From the cell containing the given text, extract its center point as (X, Y) coordinate. 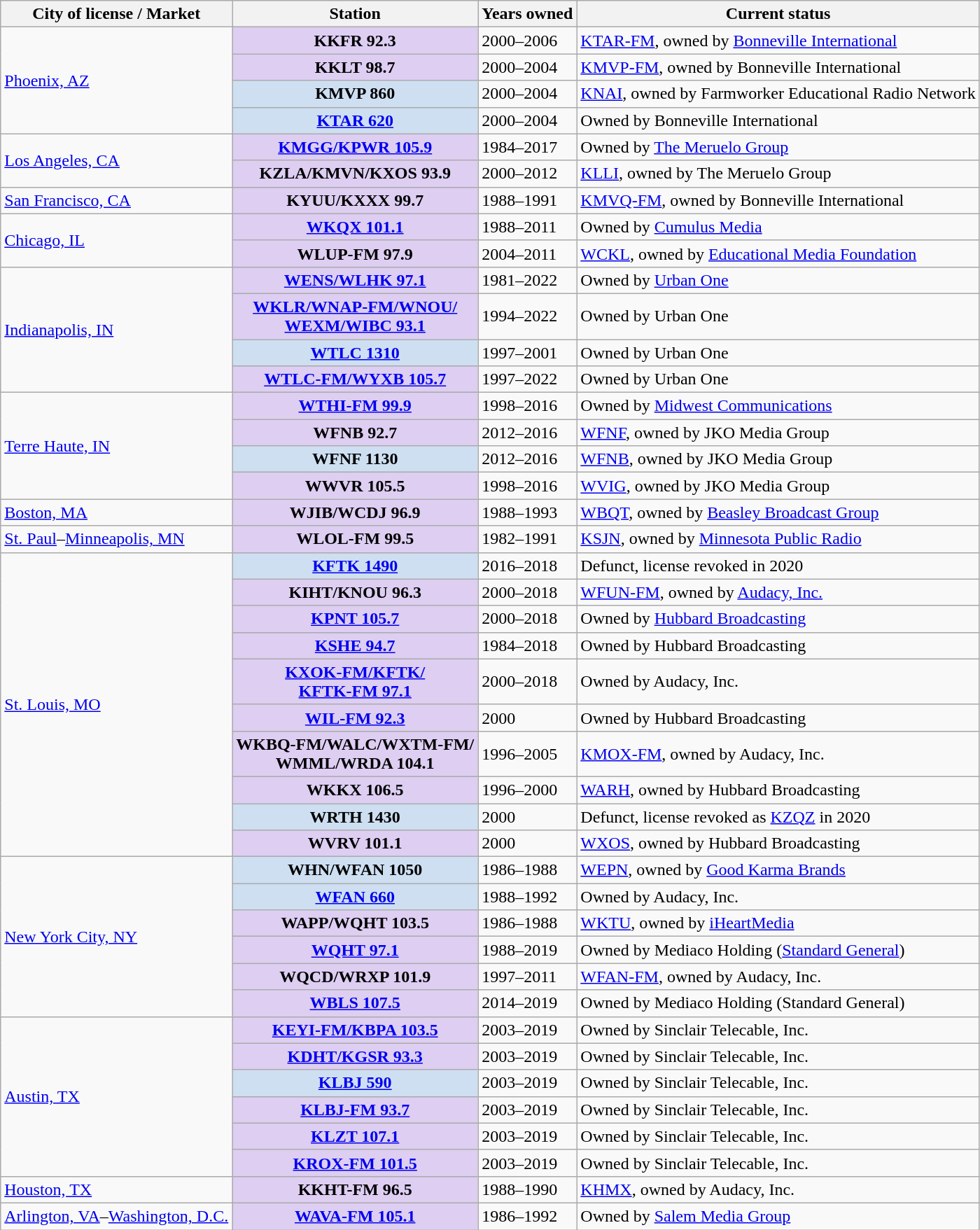
WQCD/WRXP 101.9 (356, 977)
WKLR/WNAP-FM/WNOU/WEXM/WIBC 93.1 (356, 316)
WKBQ-FM/WALC/WXTM-FM/WMML/WRDA 104.1 (356, 753)
KMGG/KPWR 105.9 (356, 147)
WQHT 97.1 (356, 950)
Defunct, license revoked as KZQZ in 2020 (778, 817)
1997–2011 (528, 977)
WHN/WFAN 1050 (356, 870)
Owned by Salem Media Group (778, 1216)
1996–2005 (528, 753)
Defunct, license revoked in 2020 (778, 566)
1988–2019 (528, 950)
1984–2017 (528, 147)
Austin, TX (116, 1096)
2016–2018 (528, 566)
WIL-FM 92.3 (356, 718)
WTLC-FM/WYXB 105.7 (356, 379)
1986–1992 (528, 1216)
1988–1991 (528, 200)
WFNF 1130 (356, 459)
1988–2011 (528, 227)
WTHI-FM 99.9 (356, 406)
WFAN-FM, owned by Audacy, Inc. (778, 977)
WFNF, owned by JKO Media Group (778, 433)
1988–1993 (528, 512)
KFTK 1490 (356, 566)
New York City, NY (116, 937)
Phoenix, AZ (116, 81)
KMVP 860 (356, 94)
Owned by The Meruelo Group (778, 147)
KYUU/KXXX 99.7 (356, 200)
St. Paul–Minneapolis, MN (116, 539)
Terre Haute, IN (116, 446)
Indianapolis, IN (116, 329)
WLOL-FM 99.5 (356, 539)
KPNT 105.7 (356, 619)
KIHT/KNOU 96.3 (356, 592)
Current status (778, 14)
1994–2022 (528, 316)
WCKL, owned by Educational Media Foundation (778, 253)
KDHT/KGSR 93.3 (356, 1056)
WAVA-FM 105.1 (356, 1216)
Owned by Bonneville International (778, 120)
KHMX, owned by Audacy, Inc. (778, 1189)
WKQX 101.1 (356, 227)
WFNB 92.7 (356, 433)
1982–1991 (528, 539)
Owned by Cumulus Media (778, 227)
KZLA/KMVN/KXOS 93.9 (356, 174)
WXOS, owned by Hubbard Broadcasting (778, 844)
WVIG, owned by JKO Media Group (778, 486)
WFNB, owned by JKO Media Group (778, 459)
Chicago, IL (116, 240)
City of license / Market (116, 14)
KSHE 94.7 (356, 645)
KSJN, owned by Minnesota Public Radio (778, 539)
WFAN 660 (356, 897)
KEYI-FM/KBPA 103.5 (356, 1030)
Houston, TX (116, 1189)
St. Louis, MO (116, 704)
WARH, owned by Hubbard Broadcasting (778, 790)
WBLS 107.5 (356, 1003)
1996–2000 (528, 790)
Los Angeles, CA (116, 160)
Station (356, 14)
KMOX-FM, owned by Audacy, Inc. (778, 753)
WEPN, owned by Good Karma Brands (778, 870)
KLZT 107.1 (356, 1136)
1984–2018 (528, 645)
WKTU, owned by iHeartMedia (778, 923)
WAPP/WQHT 103.5 (356, 923)
2000–2012 (528, 174)
WVRV 101.1 (356, 844)
San Francisco, CA (116, 200)
KTAR 620 (356, 120)
KKLT 98.7 (356, 67)
Arlington, VA–Washington, D.C. (116, 1216)
KKFR 92.3 (356, 41)
1988–1992 (528, 897)
Owned by Midwest Communications (778, 406)
WFUN-FM, owned by Audacy, Inc. (778, 592)
Boston, MA (116, 512)
KKHT-FM 96.5 (356, 1189)
KROX-FM 101.5 (356, 1163)
KXOK-FM/KFTK/KFTK-FM 97.1 (356, 682)
KMVP-FM, owned by Bonneville International (778, 67)
KLBJ 590 (356, 1083)
WTLC 1310 (356, 352)
KTAR-FM, owned by Bonneville International (778, 41)
Years owned (528, 14)
WKKX 106.5 (356, 790)
WBQT, owned by Beasley Broadcast Group (778, 512)
KMVQ-FM, owned by Bonneville International (778, 200)
1997–2001 (528, 352)
WRTH 1430 (356, 817)
1981–2022 (528, 280)
KLLI, owned by The Meruelo Group (778, 174)
1997–2022 (528, 379)
WLUP-FM 97.9 (356, 253)
KNAI, owned by Farmworker Educational Radio Network (778, 94)
WJIB/WCDJ 96.9 (356, 512)
WWVR 105.5 (356, 486)
WENS/WLHK 97.1 (356, 280)
2014–2019 (528, 1003)
1988–1990 (528, 1189)
2004–2011 (528, 253)
2000–2006 (528, 41)
KLBJ-FM 93.7 (356, 1110)
